Find where the given text appears and provide that cell's center as [x, y] coordinate. 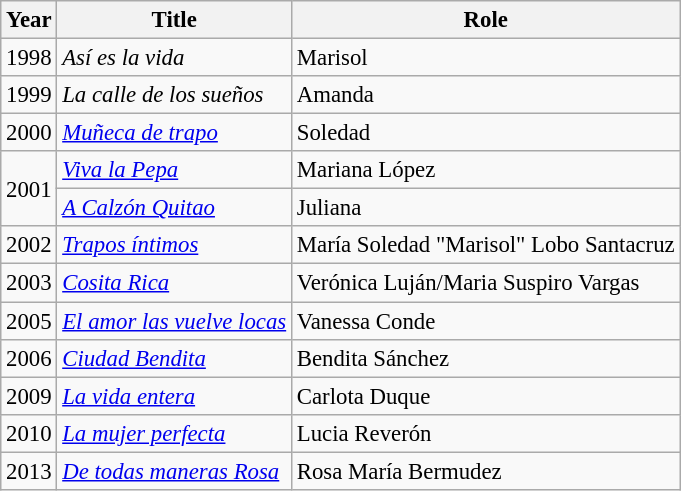
Viva la Pepa [174, 170]
Title [174, 20]
1998 [29, 58]
María Soledad "Marisol" Lobo Santacruz [486, 245]
2003 [29, 283]
Trapos íntimos [174, 245]
Vanessa Conde [486, 321]
El amor las vuelve locas [174, 321]
Rosa María Bermudez [486, 471]
Muñeca de trapo [174, 133]
Amanda [486, 95]
La mujer perfecta [174, 433]
2001 [29, 188]
2005 [29, 321]
1999 [29, 95]
La vida entera [174, 396]
2010 [29, 433]
2009 [29, 396]
2000 [29, 133]
Bendita Sánchez [486, 358]
Juliana [486, 208]
2006 [29, 358]
Year [29, 20]
2013 [29, 471]
Soledad [486, 133]
A Calzón Quitao [174, 208]
De todas maneras Rosa [174, 471]
Role [486, 20]
Así es la vida [174, 58]
Carlota Duque [486, 396]
Verónica Luján/Maria Suspiro Vargas [486, 283]
Cosita Rica [174, 283]
La calle de los sueños [174, 95]
2002 [29, 245]
Marisol [486, 58]
Lucia Reverón [486, 433]
Mariana López [486, 170]
Ciudad Bendita [174, 358]
